Determine the [X, Y] coordinate at the center of the cell enclosing the given text.  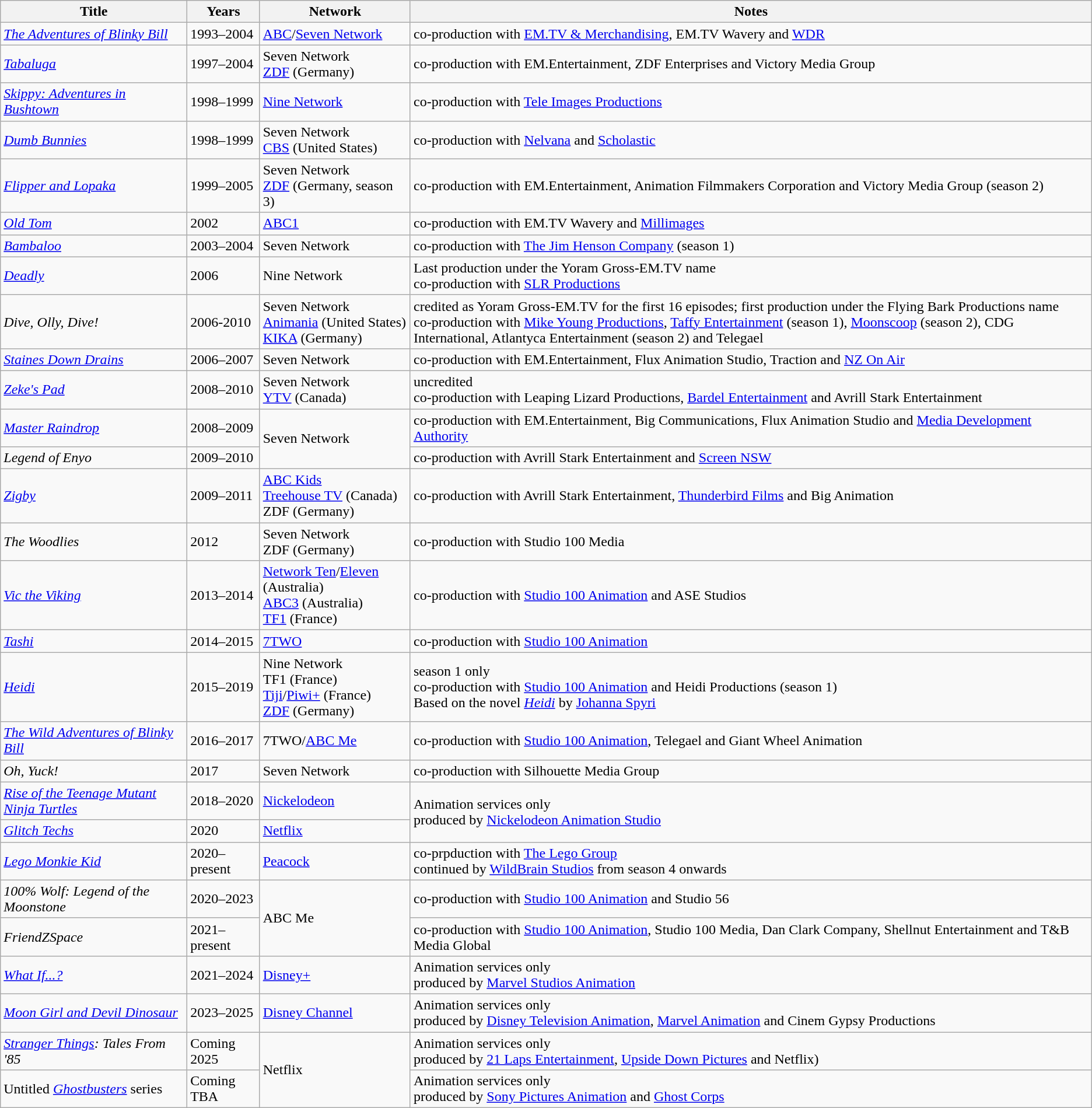
FriendZSpace [94, 937]
ABC/Seven Network [335, 34]
co-production with The Jim Henson Company (season 1) [751, 246]
co-production with Studio 100 Animation, Telegael and Giant Wheel Animation [751, 741]
Master Raindrop [94, 427]
2006-2010 [224, 321]
Old Tom [94, 223]
Peacock [335, 861]
Lego Monkie Kid [94, 861]
Dive, Olly, Dive! [94, 321]
2008–2009 [224, 427]
co-production with Studio 100 Animation, Studio 100 Media, Dan Clark Company, Shellnut Entertainment and T&B Media Global [751, 937]
Seven NetworkYTV (Canada) [335, 390]
Disney Channel [335, 1013]
Heidi [94, 687]
Years [224, 12]
The Woodlies [94, 541]
Tabaluga [94, 64]
100% Wolf: Legend of the Moonstone [94, 899]
Network [335, 12]
Legend of Enyo [94, 458]
co-production with Tele Images Productions [751, 102]
ABC Me [335, 918]
co-production with EM.Entertainment, Animation Filmmakers Corporation and Victory Media Group (season 2) [751, 186]
co-production with EM.TV Wavery and Millimages [751, 223]
Coming TBA [224, 1089]
co-production with Studio 100 Animation and Studio 56 [751, 899]
Untitled Ghostbusters series [94, 1089]
What If...? [94, 974]
Moon Girl and Devil Dinosaur [94, 1013]
Oh, Yuck! [94, 771]
2021–present [224, 937]
2016–2017 [224, 741]
Tashi [94, 641]
Deadly [94, 275]
co-production with Studio 100 Animation and ASE Studios [751, 595]
Flipper and Lopaka [94, 186]
2006 [224, 275]
The Adventures of Blinky Bill [94, 34]
co-production with Nelvana and Scholastic [751, 140]
Last production under the Yoram Gross-EM.TV nameco-production with SLR Productions [751, 275]
Staines Down Drains [94, 359]
1997–2004 [224, 64]
7TWO [335, 641]
Glitch Techs [94, 831]
Vic the Viking [94, 595]
2020–2023 [224, 899]
season 1 onlyco-production with Studio 100 Animation and Heidi Productions (season 1)Based on the novel Heidi by Johanna Spyri [751, 687]
Animation services onlyproduced by Marvel Studios Animation [751, 974]
Nine NetworkTF1 (France)Tiji/Piwi+ (France)ZDF (Germany) [335, 687]
Stranger Things: Tales From '85 [94, 1050]
1999–2005 [224, 186]
Dumb Bunnies [94, 140]
7TWO/ABC Me [335, 741]
Seven NetworkAnimania (United States)KIKA (Germany) [335, 321]
2017 [224, 771]
Zeke's Pad [94, 390]
co-production with Studio 100 Animation [751, 641]
2021–2024 [224, 974]
Seven NetworkCBS (United States) [335, 140]
Animation services onlyproduced by Sony Pictures Animation and Ghost Corps [751, 1089]
co-production with EM.Entertainment, Big Communications, Flux Animation Studio and Media Development Authority [751, 427]
2018–2020 [224, 801]
2009–2010 [224, 458]
ABC KidsTreehouse TV (Canada)ZDF (Germany) [335, 496]
co-production with Avrill Stark Entertainment, Thunderbird Films and Big Animation [751, 496]
Zigby [94, 496]
uncreditedco-production with Leaping Lizard Productions, Bardel Entertainment and Avrill Stark Entertainment [751, 390]
1993–2004 [224, 34]
Title [94, 12]
co-production with Avrill Stark Entertainment and Screen NSW [751, 458]
2020–present [224, 861]
Coming 2025 [224, 1050]
2015–2019 [224, 687]
Animation services onlyproduced by Disney Television Animation, Marvel Animation and Cinem Gypsy Productions [751, 1013]
Skippy: Adventures in Bushtown [94, 102]
Animation services onlyproduced by Nickelodeon Animation Studio [751, 812]
Animation services onlyproduced by 21 Laps Entertainment, Upside Down Pictures and Netflix) [751, 1050]
2014–2015 [224, 641]
Notes [751, 12]
2009–2011 [224, 496]
2013–2014 [224, 595]
co-production with Silhouette Media Group [751, 771]
co-production with Studio 100 Media [751, 541]
2023–2025 [224, 1013]
co-production with EM.Entertainment, ZDF Enterprises and Victory Media Group [751, 64]
Rise of the Teenage Mutant Ninja Turtles [94, 801]
2006–2007 [224, 359]
Disney+ [335, 974]
2002 [224, 223]
co-production with EM.Entertainment, Flux Animation Studio, Traction and NZ On Air [751, 359]
Bambaloo [94, 246]
2012 [224, 541]
Network Ten/Eleven (Australia)ABC3 (Australia)TF1 (France) [335, 595]
2003–2004 [224, 246]
2020 [224, 831]
co-production with EM.TV & Merchandising, EM.TV Wavery and WDR [751, 34]
co-prpduction with The Lego Groupcontinued by WildBrain Studios from season 4 onwards [751, 861]
ABC1 [335, 223]
Nickelodeon [335, 801]
Seven NetworkZDF (Germany, season 3) [335, 186]
2008–2010 [224, 390]
The Wild Adventures of Blinky Bill [94, 741]
